Find where the given text appears and provide that cell's center as [X, Y] coordinate. 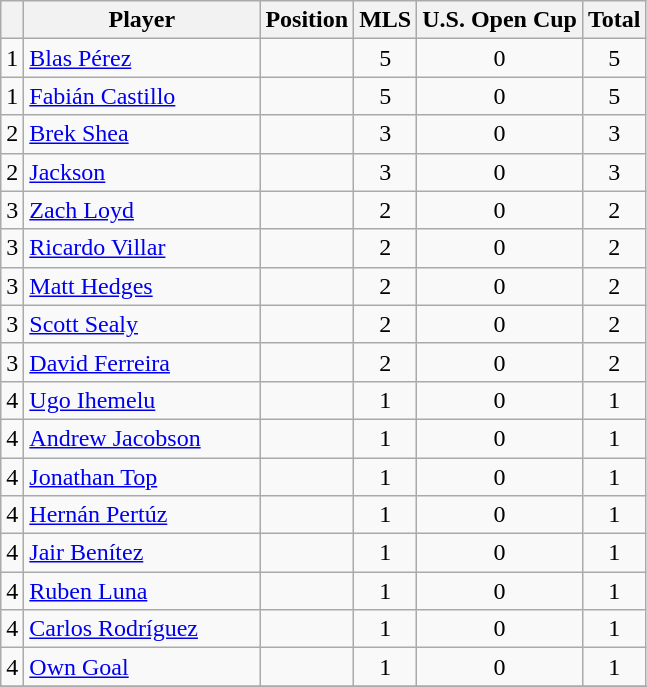
Zach Loyd [142, 210]
Total [614, 20]
Jair Benítez [142, 553]
U.S. Open Cup [500, 20]
Scott Sealy [142, 324]
Ruben Luna [142, 591]
Ugo Ihemelu [142, 400]
Carlos Rodríguez [142, 629]
Hernán Pertúz [142, 515]
Fabián Castillo [142, 96]
David Ferreira [142, 362]
Blas Pérez [142, 58]
Ricardo Villar [142, 248]
Jackson [142, 172]
Andrew Jacobson [142, 438]
Brek Shea [142, 134]
Own Goal [142, 667]
Position [307, 20]
Player [142, 20]
MLS [386, 20]
Matt Hedges [142, 286]
Jonathan Top [142, 477]
